Locate the cell with the specified text and output its [x, y] center coordinate. 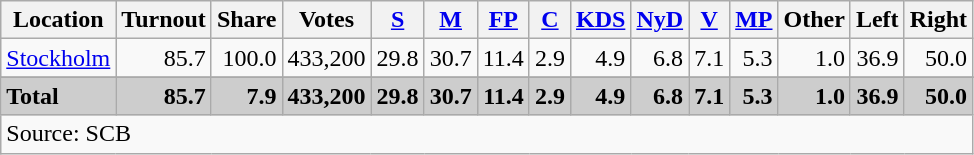
NyD [660, 20]
M [450, 20]
Right [938, 20]
100.0 [246, 58]
7.9 [246, 96]
Share [246, 20]
Votes [326, 20]
FP [503, 20]
Total [58, 96]
Source: SCB [487, 134]
Turnout [164, 20]
Left [877, 20]
MP [754, 20]
Stockholm [58, 58]
V [710, 20]
S [398, 20]
C [550, 20]
KDS [600, 20]
Location [58, 20]
Other [814, 20]
